Pinpoint the cell where the given text exists, returning its (x, y) midpoint coordinate. 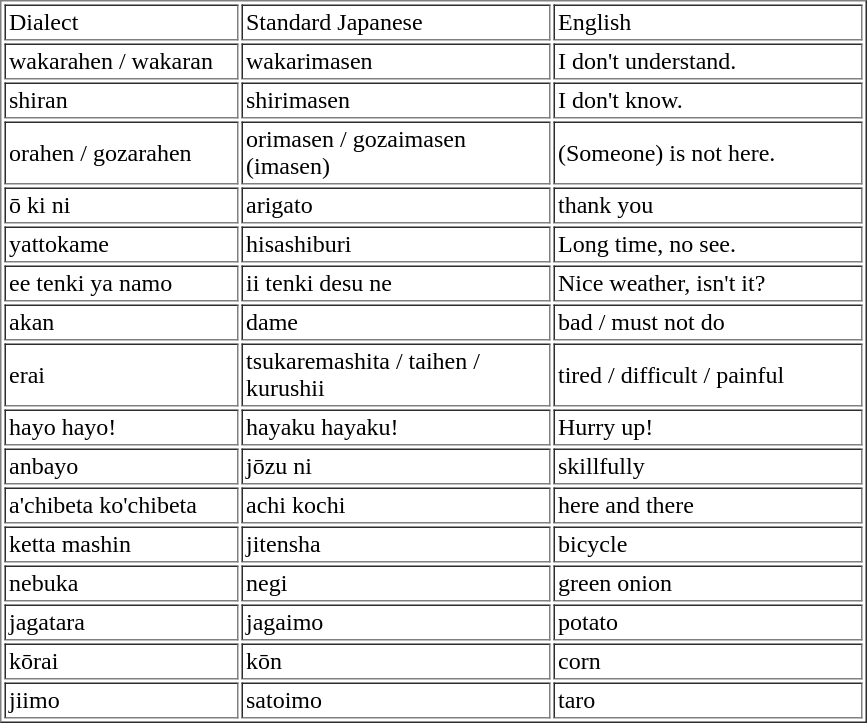
ii tenki desu ne (396, 284)
akan (121, 322)
green onion (708, 584)
hayo hayo! (121, 428)
Long time, no see. (708, 244)
orahen / gozarahen (121, 154)
hisashiburi (396, 244)
Standard Japanese (396, 22)
dame (396, 322)
I don't know. (708, 100)
ō ki ni (121, 206)
jitensha (396, 544)
bicycle (708, 544)
(Someone) is not here. (708, 154)
erai (121, 376)
Dialect (121, 22)
kōrai (121, 662)
thank you (708, 206)
I don't understand. (708, 62)
yattokame (121, 244)
anbayo (121, 466)
English (708, 22)
skillfully (708, 466)
ketta mashin (121, 544)
jagatara (121, 622)
tired / difficult / painful (708, 376)
orimasen / gozaimasen (imasen) (396, 154)
wakarahen / wakaran (121, 62)
bad / must not do (708, 322)
Hurry up! (708, 428)
ee tenki ya namo (121, 284)
jagaimo (396, 622)
jōzu ni (396, 466)
shirimasen (396, 100)
a'chibeta ko'chibeta (121, 506)
satoimo (396, 700)
nebuka (121, 584)
shiran (121, 100)
kōn (396, 662)
wakarimasen (396, 62)
jiimo (121, 700)
tsukaremashita / taihen / kurushii (396, 376)
hayaku hayaku! (396, 428)
negi (396, 584)
corn (708, 662)
achi kochi (396, 506)
arigato (396, 206)
potato (708, 622)
taro (708, 700)
Nice weather, isn't it? (708, 284)
here and there (708, 506)
